Locate the cell with the specified text and output its (X, Y) center coordinate. 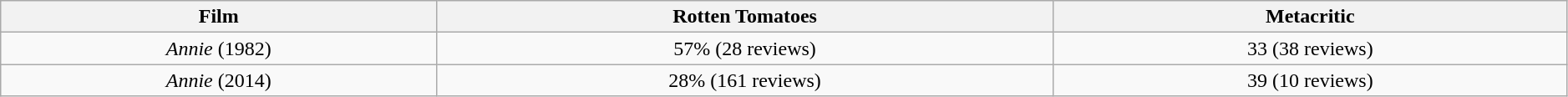
Metacritic (1310, 17)
Annie (2014) (219, 80)
Annie (1982) (219, 48)
Film (219, 17)
33 (38 reviews) (1310, 48)
Rotten Tomatoes (745, 17)
57% (28 reviews) (745, 48)
39 (10 reviews) (1310, 80)
28% (161 reviews) (745, 80)
